Pinpoint the cell where the given text exists, returning its (x, y) midpoint coordinate. 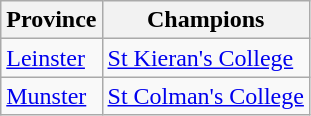
Leinster (52, 58)
Munster (52, 96)
St Kieran's College (206, 58)
Champions (206, 20)
St Colman's College (206, 96)
Province (52, 20)
